Provide the (X, Y) coordinate of the cell's center where the given text is located.  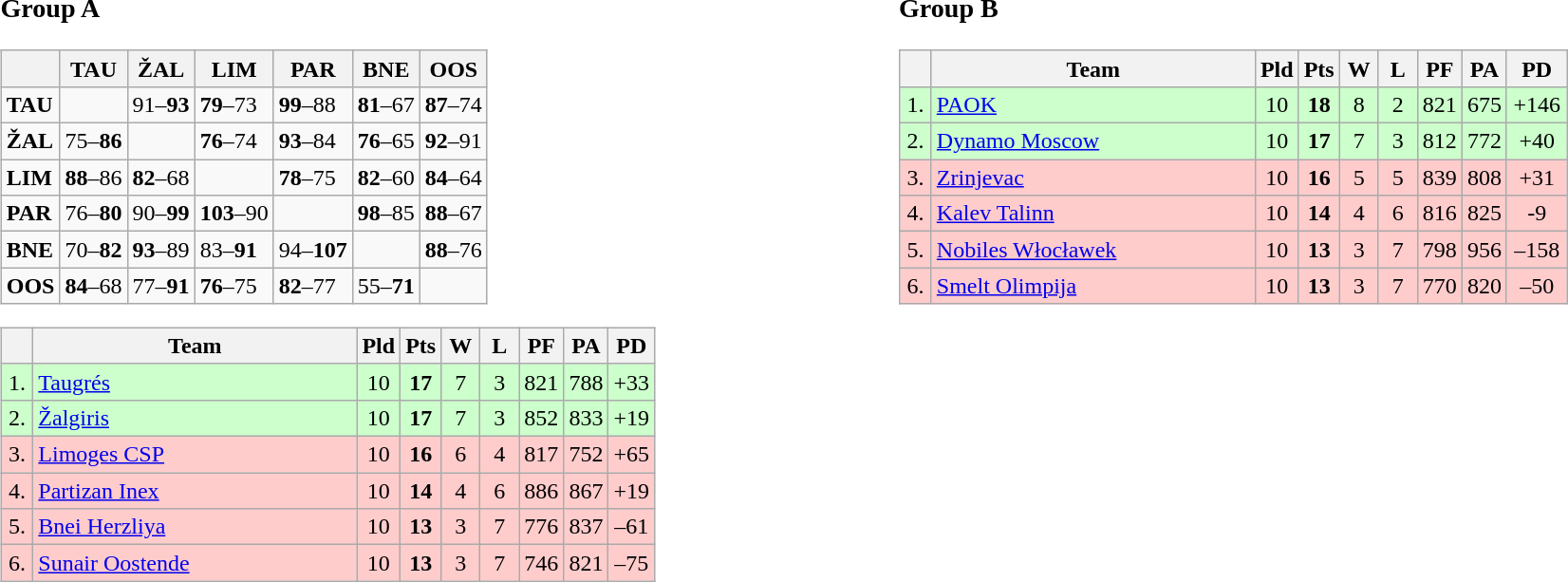
–61 (632, 527)
+40 (1537, 141)
+31 (1537, 178)
Bnei Herzliya (196, 527)
78–75 (313, 178)
88–76 (454, 250)
Nobiles Włocławek (1093, 250)
839 (1439, 178)
8 (1359, 104)
770 (1439, 286)
–50 (1537, 286)
91–93 (161, 104)
77–91 (161, 286)
84–68 (93, 286)
772 (1484, 141)
92–91 (454, 141)
76–74 (233, 141)
837 (587, 527)
82–77 (313, 286)
852 (541, 418)
Zrinjevac (1093, 178)
Sunair Oostende (196, 563)
82–68 (161, 178)
867 (587, 491)
675 (1484, 104)
70–82 (93, 250)
82–60 (385, 178)
+146 (1537, 104)
746 (541, 563)
93–89 (161, 250)
88–67 (454, 214)
Dynamo Moscow (1093, 141)
820 (1484, 286)
–75 (632, 563)
798 (1439, 250)
79–73 (233, 104)
84–64 (454, 178)
825 (1484, 214)
55–71 (385, 286)
817 (541, 455)
–158 (1537, 250)
812 (1439, 141)
-9 (1537, 214)
93–84 (313, 141)
103–90 (233, 214)
886 (541, 491)
88–86 (93, 178)
Limoges CSP (196, 455)
98–85 (385, 214)
87–74 (454, 104)
816 (1439, 214)
76–75 (233, 286)
90–99 (161, 214)
Partizan Inex (196, 491)
833 (587, 418)
Kalev Talinn (1093, 214)
99–88 (313, 104)
776 (541, 527)
18 (1319, 104)
2 (1397, 104)
76–80 (93, 214)
+33 (632, 382)
956 (1484, 250)
808 (1484, 178)
PAOK (1093, 104)
Taugrés (196, 382)
Žalgiris (196, 418)
Smelt Olimpija (1093, 286)
788 (587, 382)
752 (587, 455)
94–107 (313, 250)
+65 (632, 455)
75–86 (93, 141)
83–91 (233, 250)
81–67 (385, 104)
76–65 (385, 141)
